Locate the cell with the specified text and output its [x, y] center coordinate. 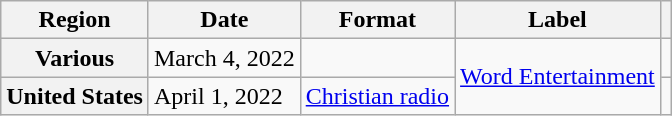
Format [377, 20]
Region [75, 20]
April 1, 2022 [224, 96]
Word Entertainment [558, 77]
Christian radio [377, 96]
Date [224, 20]
March 4, 2022 [224, 58]
Label [558, 20]
Various [75, 58]
United States [75, 96]
